Return [X, Y] of the center of cell containing provided text 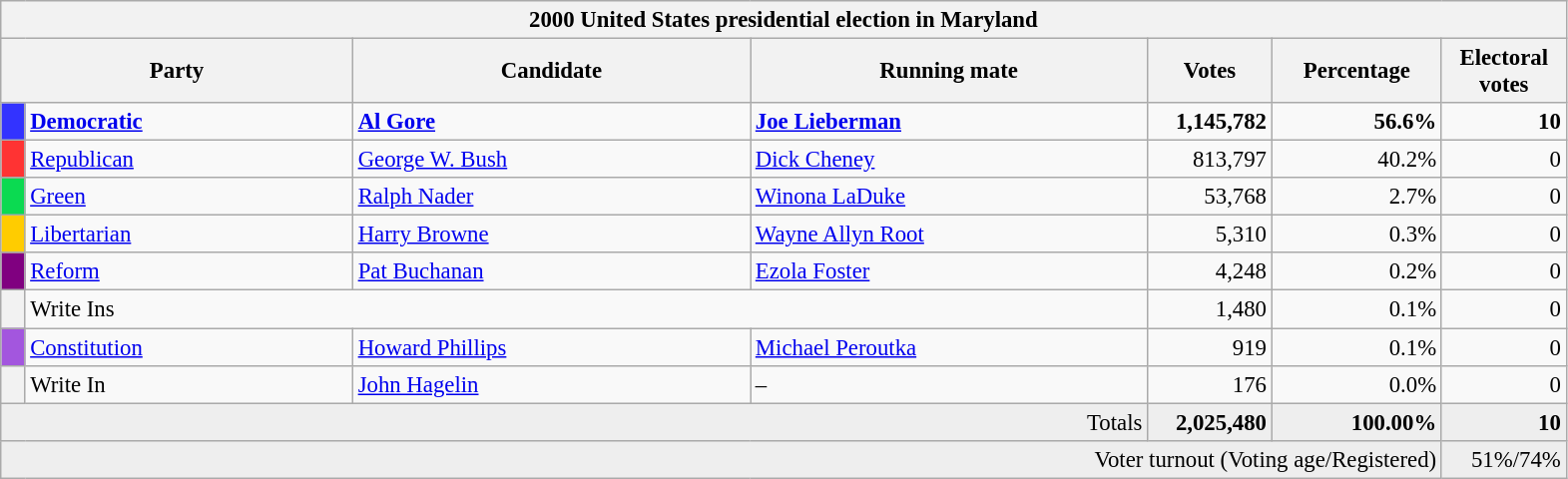
Pat Buchanan [551, 272]
813,797 [1210, 160]
Write In [189, 384]
Ralph Nader [551, 197]
Write Ins [587, 309]
919 [1210, 347]
– [949, 384]
2.7% [1356, 197]
Constitution [189, 347]
Winona LaDuke [949, 197]
Electoral votes [1503, 72]
George W. Bush [551, 160]
56.6% [1356, 122]
Al Gore [551, 122]
Dick Cheney [949, 160]
4,248 [1210, 272]
Percentage [1356, 72]
1,145,782 [1210, 122]
Running mate [949, 72]
40.2% [1356, 160]
Candidate [551, 72]
Libertarian [189, 235]
176 [1210, 384]
Party [178, 72]
Ezola Foster [949, 272]
Democratic [189, 122]
0.2% [1356, 272]
Reform [189, 272]
Joe Lieberman [949, 122]
Michael Peroutka [949, 347]
2,025,480 [1210, 422]
Totals [575, 422]
John Hagelin [551, 384]
Wayne Allyn Root [949, 235]
51%/74% [1503, 459]
53,768 [1210, 197]
0.3% [1356, 235]
2000 United States presidential election in Maryland [784, 20]
0.0% [1356, 384]
1,480 [1210, 309]
Harry Browne [551, 235]
Republican [189, 160]
5,310 [1210, 235]
Voter turnout (Voting age/Registered) [722, 459]
100.00% [1356, 422]
Votes [1210, 72]
Howard Phillips [551, 347]
Green [189, 197]
